From the cell containing the given text, extract its center point as (x, y) coordinate. 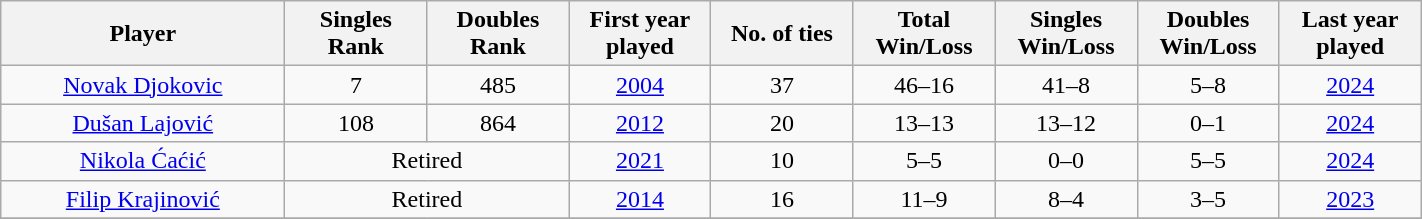
108 (356, 123)
No. of ties (782, 34)
2004 (640, 85)
485 (498, 85)
Singles Win/Loss (1066, 34)
37 (782, 85)
Nikola Ćaćić (143, 161)
Last year played (1350, 34)
16 (782, 199)
10 (782, 161)
3–5 (1208, 199)
864 (498, 123)
Dušan Lajović (143, 123)
2014 (640, 199)
2021 (640, 161)
7 (356, 85)
Total Win/Loss (924, 34)
Doubles Win/Loss (1208, 34)
0–1 (1208, 123)
41–8 (1066, 85)
2023 (1350, 199)
13–13 (924, 123)
0–0 (1066, 161)
8–4 (1066, 199)
Player (143, 34)
46–16 (924, 85)
20 (782, 123)
13–12 (1066, 123)
Singles Rank (356, 34)
2012 (640, 123)
Filip Krajinović (143, 199)
5–8 (1208, 85)
First year played (640, 34)
Doubles Rank (498, 34)
11–9 (924, 199)
Novak Djokovic (143, 85)
